From the cell containing the given text, extract its center point as (x, y) coordinate. 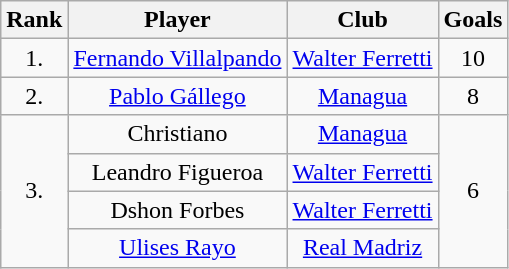
3. (34, 191)
Fernando Villalpando (178, 58)
Rank (34, 20)
Real Madriz (362, 248)
Christiano (178, 134)
Pablo Gállego (178, 96)
Ulises Rayo (178, 248)
Leandro Figueroa (178, 172)
2. (34, 96)
6 (473, 191)
Goals (473, 20)
Dshon Forbes (178, 210)
Player (178, 20)
10 (473, 58)
1. (34, 58)
Club (362, 20)
8 (473, 96)
